Determine the [x, y] coordinate at the center of the cell enclosing the given text.  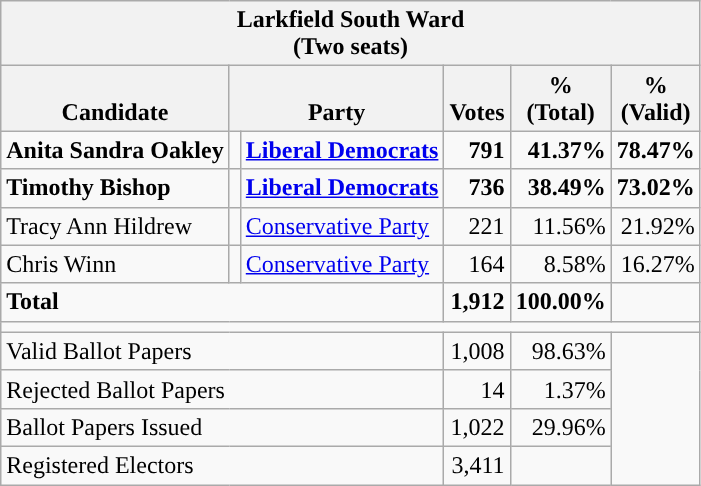
11.56% [560, 226]
14 [477, 389]
Tracy Ann Hildrew [115, 226]
%(Total) [560, 98]
1,912 [477, 302]
29.96% [560, 427]
3,411 [477, 465]
16.27% [656, 264]
Anita Sandra Oakley [115, 150]
Ballot Papers Issued [222, 427]
736 [477, 188]
73.02% [656, 188]
1.37% [560, 389]
Valid Ballot Papers [222, 351]
Candidate [115, 98]
Votes [477, 98]
78.47% [656, 150]
98.63% [560, 351]
21.92% [656, 226]
Larkfield South Ward(Two seats) [350, 34]
%(Valid) [656, 98]
Total [222, 302]
Chris Winn [115, 264]
Party [336, 98]
41.37% [560, 150]
Timothy Bishop [115, 188]
791 [477, 150]
38.49% [560, 188]
221 [477, 226]
Registered Electors [222, 465]
8.58% [560, 264]
100.00% [560, 302]
1,008 [477, 351]
164 [477, 264]
Rejected Ballot Papers [222, 389]
1,022 [477, 427]
